Pinpoint the cell where the given text exists, returning its [X, Y] midpoint coordinate. 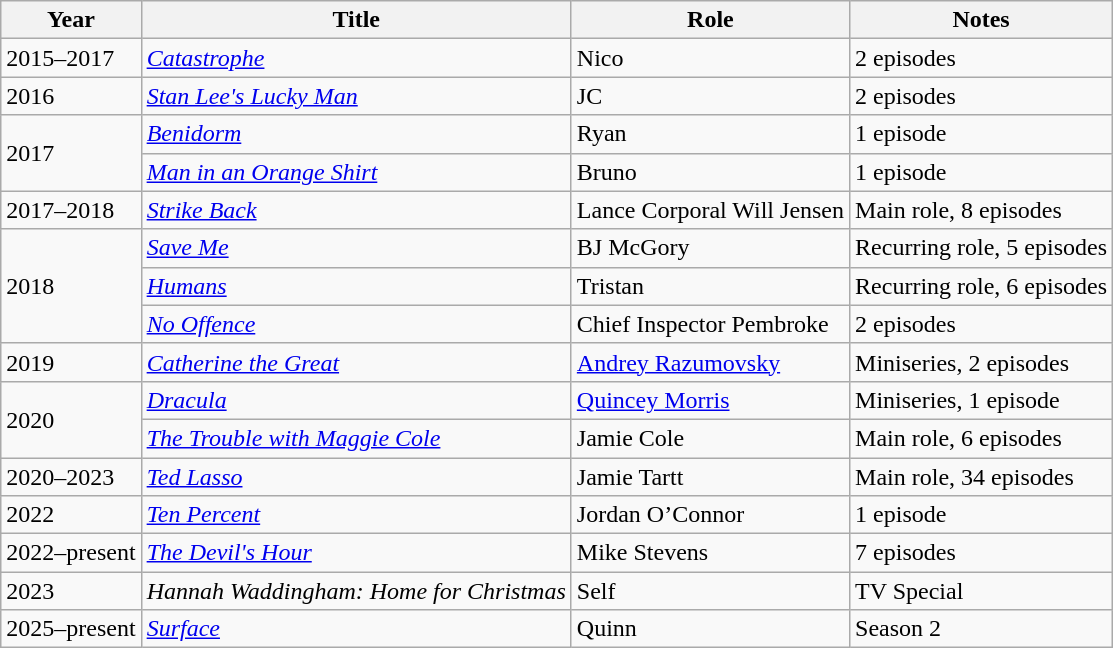
Miniseries, 2 episodes [982, 362]
2020–2023 [71, 477]
2019 [71, 362]
Main role, 34 episodes [982, 477]
Season 2 [982, 629]
Mike Stevens [710, 553]
2020 [71, 419]
2018 [71, 286]
2023 [71, 591]
Humans [356, 286]
Jamie Tartt [710, 477]
Ryan [710, 134]
Ted Lasso [356, 477]
TV Special [982, 591]
Dracula [356, 400]
JC [710, 96]
Recurring role, 5 episodes [982, 248]
Year [71, 20]
The Devil's Hour [356, 553]
Ten Percent [356, 515]
Notes [982, 20]
Main role, 6 episodes [982, 438]
No Offence [356, 324]
Recurring role, 6 episodes [982, 286]
2022 [71, 515]
2022–present [71, 553]
The Trouble with Maggie Cole [356, 438]
BJ McGory [710, 248]
Tristan [710, 286]
Save Me [356, 248]
7 episodes [982, 553]
Lance Corporal Will Jensen [710, 210]
2015–2017 [71, 58]
Surface [356, 629]
2016 [71, 96]
Quincey Morris [710, 400]
2017 [71, 153]
Chief Inspector Pembroke [710, 324]
Role [710, 20]
2017–2018 [71, 210]
Nico [710, 58]
Main role, 8 episodes [982, 210]
Miniseries, 1 episode [982, 400]
Jordan O’Connor [710, 515]
Bruno [710, 172]
2025–present [71, 629]
Quinn [710, 629]
Benidorm [356, 134]
Catherine the Great [356, 362]
Andrey Razumovsky [710, 362]
Title [356, 20]
Strike Back [356, 210]
Man in an Orange Shirt [356, 172]
Jamie Cole [710, 438]
Catastrophe [356, 58]
Hannah Waddingham: Home for Christmas [356, 591]
Stan Lee's Lucky Man [356, 96]
Self [710, 591]
